Extract the (X, Y) coordinate from the center of the cell holding the provided text.  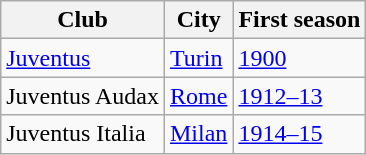
Juventus Audax (83, 96)
1912–13 (300, 96)
Turin (198, 58)
1914–15 (300, 134)
First season (300, 20)
City (198, 20)
Juventus Italia (83, 134)
Milan (198, 134)
Rome (198, 96)
Club (83, 20)
Juventus (83, 58)
1900 (300, 58)
